Capture the cell that displays the provided text and extract its [X, Y] central coordinate. 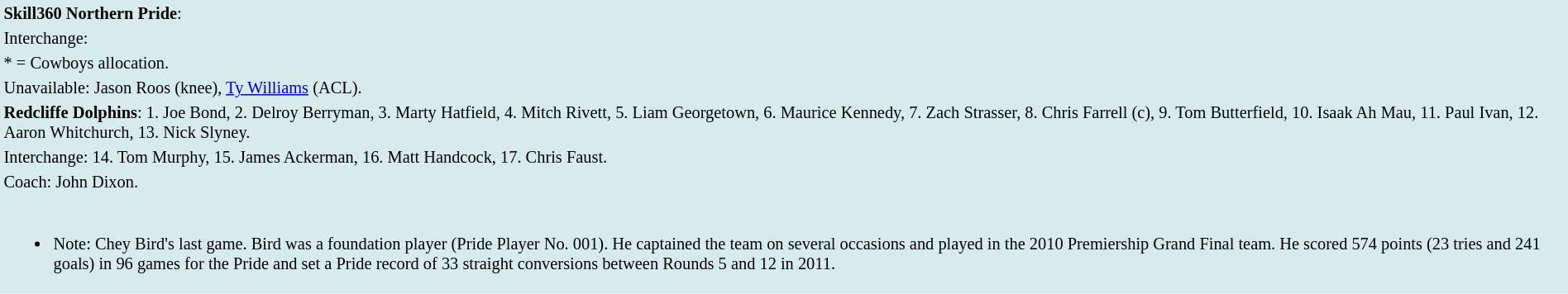
Skill360 Northern Pride: [784, 13]
Interchange: [784, 38]
* = Cowboys allocation. [784, 63]
Coach: John Dixon. [784, 182]
Interchange: 14. Tom Murphy, 15. James Ackerman, 16. Matt Handcock, 17. Chris Faust. [784, 157]
Unavailable: Jason Roos (knee), Ty Williams (ACL). [784, 88]
